Locate the cell with the specified text and output its [x, y] center coordinate. 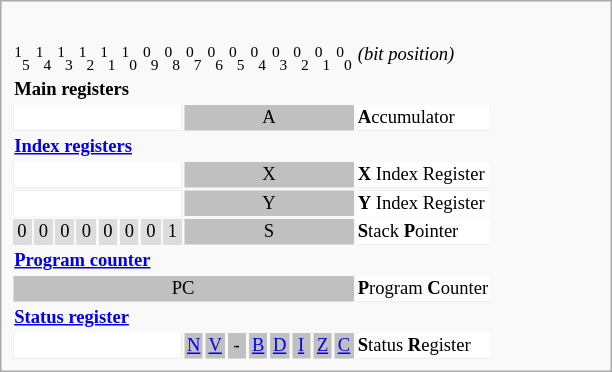
PC [183, 290]
04 [258, 58]
Z [322, 347]
Main registers [252, 90]
03 [279, 58]
Program Counter [422, 290]
12 [86, 58]
Program counter [252, 261]
(bit position) [422, 58]
06 [215, 58]
Status Register [422, 347]
Accumulator [422, 119]
01 [322, 58]
Stack Pointer [422, 233]
09 [151, 58]
Status register [252, 318]
B [258, 347]
S [268, 233]
Y [268, 204]
13 [65, 58]
V [215, 347]
10 [129, 58]
Index registers [252, 147]
C [344, 347]
02 [301, 58]
08 [172, 58]
07 [193, 58]
D [279, 347]
15 [22, 58]
N [193, 347]
00 [344, 58]
05 [236, 58]
X [268, 176]
X Index Register [422, 176]
I [301, 347]
A [268, 119]
1 [172, 233]
Y Index Register [422, 204]
14 [43, 58]
- [236, 347]
11 [108, 58]
